For the text-containing cell, return its midpoint in (x, y) coordinate format. 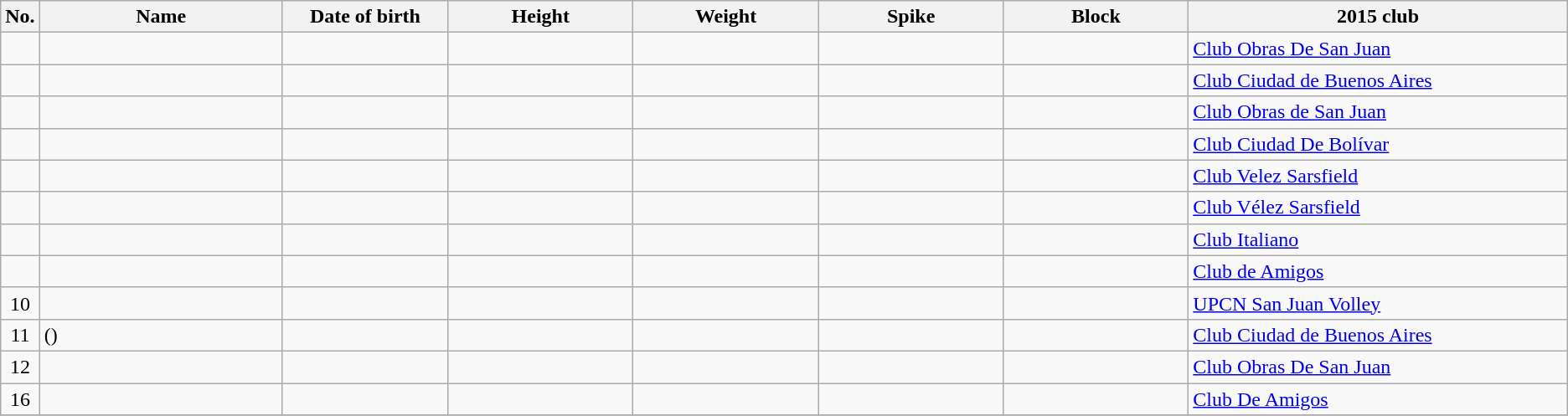
Height (541, 17)
Date of birth (365, 17)
Club Obras de San Juan (1378, 112)
No. (20, 17)
2015 club (1378, 17)
Club De Amigos (1378, 399)
Club Velez Sarsfield (1378, 176)
() (161, 335)
11 (20, 335)
Block (1096, 17)
Club Italiano (1378, 239)
Club Vélez Sarsfield (1378, 208)
12 (20, 367)
Club Ciudad De Bolívar (1378, 144)
Club de Amigos (1378, 271)
UPCN San Juan Volley (1378, 303)
Weight (725, 17)
16 (20, 399)
Spike (911, 17)
10 (20, 303)
Name (161, 17)
